Find where the given text appears and provide that cell's center as (x, y) coordinate. 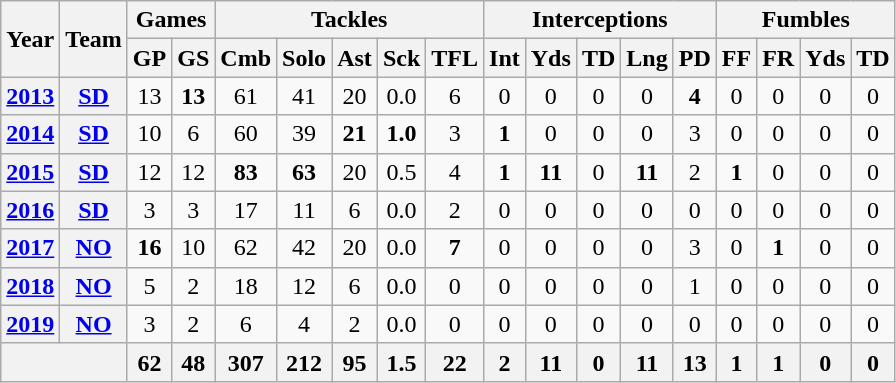
Sck (401, 58)
307 (246, 362)
60 (246, 134)
TFL (455, 58)
21 (355, 134)
2019 (30, 324)
2014 (30, 134)
GP (149, 58)
95 (355, 362)
2015 (30, 172)
FF (736, 58)
Games (170, 20)
Int (505, 58)
16 (149, 248)
212 (304, 362)
5 (149, 286)
Lng (647, 58)
2018 (30, 286)
22 (455, 362)
61 (246, 96)
2013 (30, 96)
1.5 (401, 362)
83 (246, 172)
GS (194, 58)
0.5 (401, 172)
Team (94, 39)
Tackles (350, 20)
Ast (355, 58)
FR (778, 58)
Fumbles (806, 20)
Solo (304, 58)
17 (246, 210)
Cmb (246, 58)
48 (194, 362)
63 (304, 172)
41 (304, 96)
7 (455, 248)
Interceptions (600, 20)
Year (30, 39)
1.0 (401, 134)
39 (304, 134)
18 (246, 286)
PD (694, 58)
2017 (30, 248)
2016 (30, 210)
42 (304, 248)
